Identify which cell holds the provided text, then report its [X, Y] central coordinate. 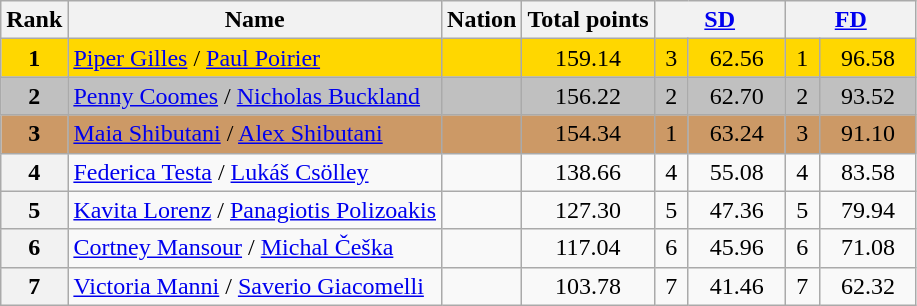
62.70 [736, 96]
FD [850, 20]
156.22 [588, 96]
55.08 [736, 172]
Piper Gilles / Paul Poirier [255, 58]
47.36 [736, 210]
Rank [34, 20]
45.96 [736, 248]
71.08 [868, 248]
Kavita Lorenz / Panagiotis Polizoakis [255, 210]
91.10 [868, 134]
Nation [482, 20]
93.52 [868, 96]
117.04 [588, 248]
154.34 [588, 134]
159.14 [588, 58]
96.58 [868, 58]
63.24 [736, 134]
83.58 [868, 172]
Maia Shibutani / Alex Shibutani [255, 134]
62.56 [736, 58]
41.46 [736, 286]
Total points [588, 20]
127.30 [588, 210]
SD [720, 20]
79.94 [868, 210]
Name [255, 20]
103.78 [588, 286]
Federica Testa / Lukáš Csölley [255, 172]
Penny Coomes / Nicholas Buckland [255, 96]
Victoria Manni / Saverio Giacomelli [255, 286]
Cortney Mansour / Michal Češka [255, 248]
138.66 [588, 172]
62.32 [868, 286]
